Pinpoint the cell where the given text exists, returning its (x, y) midpoint coordinate. 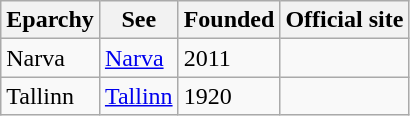
Founded (229, 20)
See (138, 20)
2011 (229, 58)
Official site (344, 20)
1920 (229, 96)
Eparchy (50, 20)
